Locate the cell with the specified text and output its [X, Y] center coordinate. 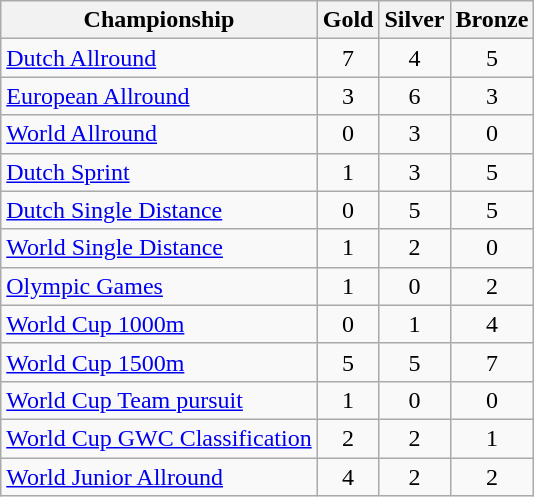
European Allround [159, 96]
Championship [159, 20]
World Allround [159, 134]
6 [414, 96]
Gold [348, 20]
Dutch Allround [159, 58]
World Cup 1000m [159, 324]
World Junior Allround [159, 477]
Bronze [492, 20]
Silver [414, 20]
Dutch Single Distance [159, 210]
World Single Distance [159, 248]
World Cup 1500m [159, 362]
World Cup Team pursuit [159, 400]
Dutch Sprint [159, 172]
World Cup GWC Classification [159, 438]
Olympic Games [159, 286]
